Detect which cell encompasses the target text, then output its (X, Y) center coordinate. 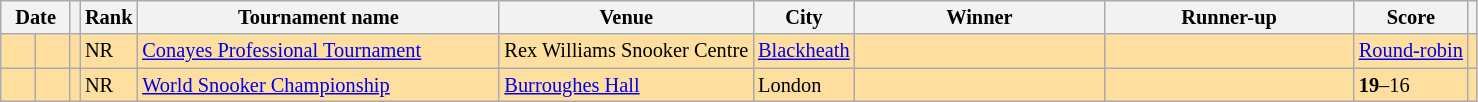
Venue (626, 17)
Blackheath (804, 51)
World Snooker Championship (318, 85)
Runner-up (1229, 17)
Tournament name (318, 17)
Rank (108, 17)
Round-robin (1411, 51)
Date (36, 17)
City (804, 17)
Burroughes Hall (626, 85)
19–16 (1411, 85)
Score (1411, 17)
Rex Williams Snooker Centre (626, 51)
Conayes Professional Tournament (318, 51)
Winner (980, 17)
London (804, 85)
